From the cell containing the given text, extract its center point as (X, Y) coordinate. 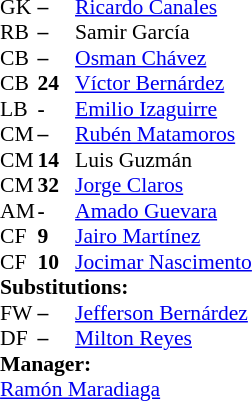
Milton Reyes (164, 339)
10 (57, 262)
Jorge Claros (164, 185)
Jocimar Nascimento (164, 262)
32 (57, 185)
24 (57, 83)
Osman Chávez (164, 58)
DF (19, 339)
Rubén Matamoros (164, 135)
Jefferson Bernárdez (164, 313)
FW (19, 313)
Manager: (126, 364)
Samir García (164, 33)
Substitutions: (126, 287)
Jairo Martínez (164, 237)
9 (57, 237)
Emilio Izaguirre (164, 109)
14 (57, 160)
RB (19, 33)
AM (19, 211)
LB (19, 109)
Luis Guzmán (164, 160)
Amado Guevara (164, 211)
Víctor Bernárdez (164, 83)
